Return (x, y) of the center of cell containing provided text 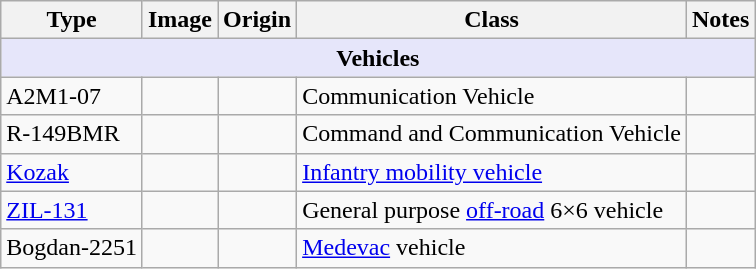
ZIL-131 (72, 210)
A2M1-07 (72, 96)
Bogdan-2251 (72, 248)
Command and Communication Vehicle (492, 134)
Kozak (72, 172)
General purpose off-road 6×6 vehicle (492, 210)
Origin (258, 20)
Image (180, 20)
Medevac vehicle (492, 248)
Vehicles (378, 58)
Infantry mobility vehicle (492, 172)
R-149BMR (72, 134)
Class (492, 20)
Communication Vehicle (492, 96)
Notes (721, 20)
Type (72, 20)
